Pinpoint the cell where the given text exists, returning its [X, Y] midpoint coordinate. 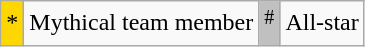
Mythical team member [142, 24]
# [270, 24]
* [12, 24]
All-star [322, 24]
